Detect which cell encompasses the target text, then output its [X, Y] center coordinate. 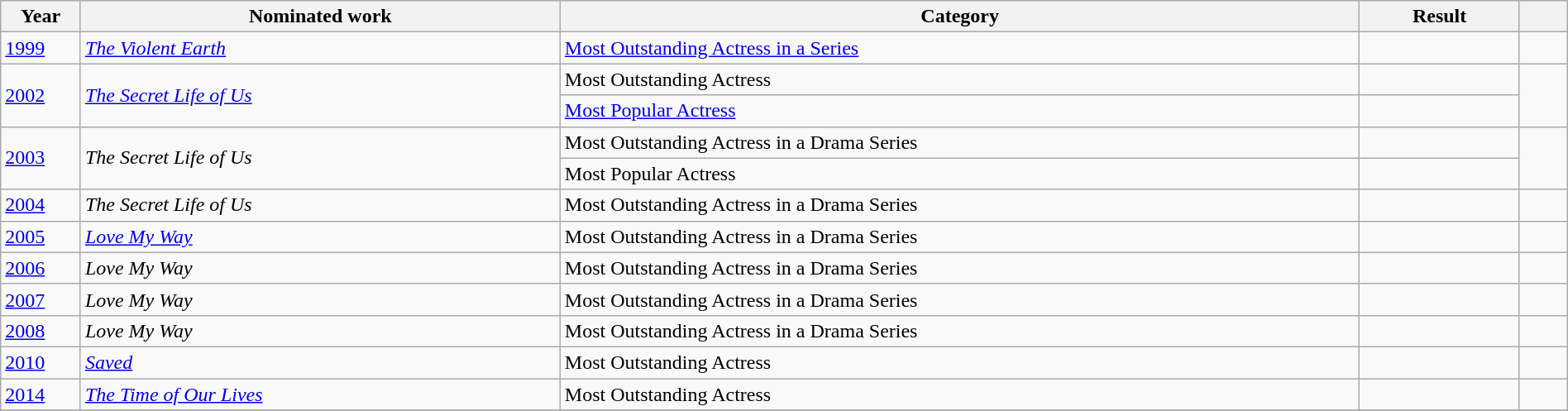
2014 [41, 394]
Saved [320, 362]
Category [959, 17]
2004 [41, 205]
Nominated work [320, 17]
Result [1439, 17]
2010 [41, 362]
Most Outstanding Actress in a Series [959, 48]
2008 [41, 331]
Year [41, 17]
2003 [41, 158]
2007 [41, 299]
1999 [41, 48]
2005 [41, 237]
2002 [41, 95]
The Time of Our Lives [320, 394]
The Violent Earth [320, 48]
2006 [41, 268]
